Locate the cell with the specified text and output its (X, Y) center coordinate. 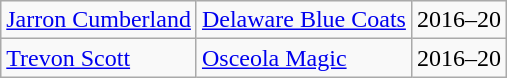
Trevon Scott (99, 58)
Jarron Cumberland (99, 20)
Osceola Magic (304, 58)
Delaware Blue Coats (304, 20)
